Return [X, Y] of the center of cell containing provided text 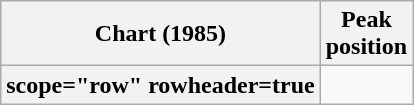
scope="row" rowheader=true [160, 85]
Peakposition [366, 34]
Chart (1985) [160, 34]
